Pinpoint the cell where the given text exists, returning its [X, Y] midpoint coordinate. 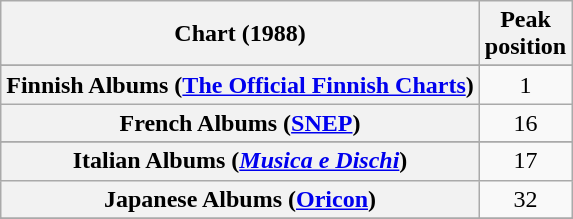
French Albums (SNEP) [240, 123]
32 [525, 199]
1 [525, 85]
16 [525, 123]
Japanese Albums (Oricon) [240, 199]
17 [525, 161]
Chart (1988) [240, 34]
Italian Albums (Musica e Dischi) [240, 161]
Peakposition [525, 34]
Finnish Albums (The Official Finnish Charts) [240, 85]
